For the text-containing cell, return its midpoint in [X, Y] coordinate format. 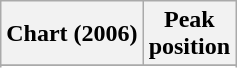
Peakposition [189, 34]
Chart (2006) [72, 34]
